Output the (X, Y) coordinate of the center of the cell containing the given text.  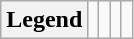
Legend (44, 20)
